Pinpoint the cell where the given text exists, returning its (X, Y) midpoint coordinate. 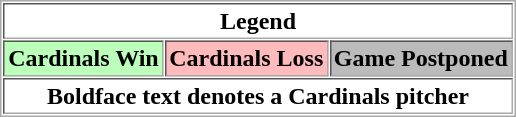
Boldface text denotes a Cardinals pitcher (258, 96)
Legend (258, 21)
Cardinals Win (84, 58)
Game Postponed (420, 58)
Cardinals Loss (246, 58)
